For the text-containing cell, return its midpoint in (X, Y) coordinate format. 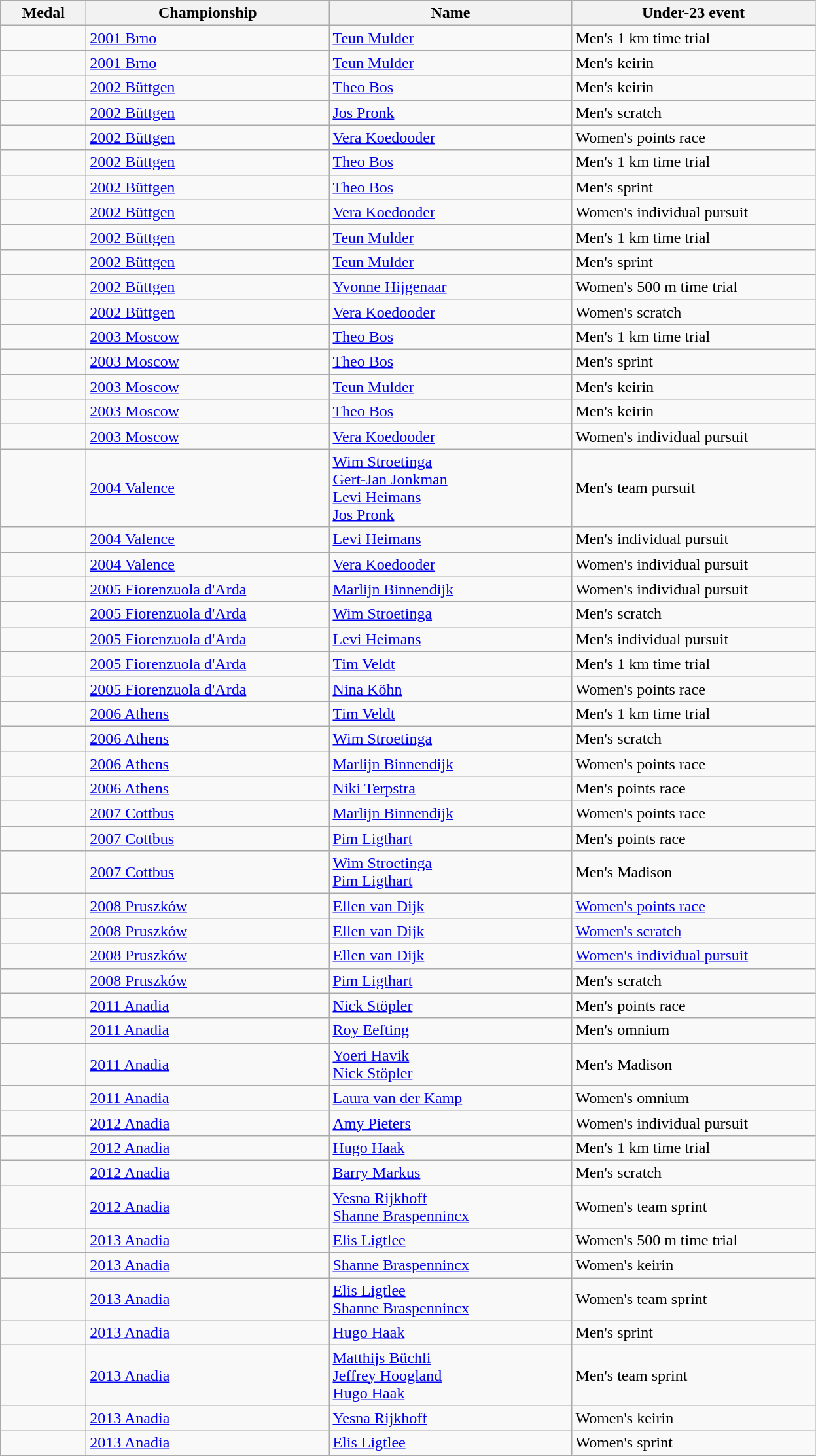
Wim StroetingaPim Ligthart (450, 872)
Men's team pursuit (694, 488)
Women's sprint (694, 1443)
Barry Markus (450, 1173)
Men's omnium (694, 1030)
Under-23 event (694, 13)
Men's team sprint (694, 1375)
Yoeri HavikNick Stöpler (450, 1065)
Matthijs BüchliJeffrey HooglandHugo Haak (450, 1375)
Medal (43, 13)
Niki Terpstra (450, 789)
Roy Eefting (450, 1030)
Amy Pieters (450, 1123)
Wim StroetingaGert-Jan JonkmanLevi HeimansJos Pronk (450, 488)
Name (450, 13)
Nina Köhn (450, 689)
Laura van der Kamp (450, 1098)
Yesna RijkhoffShanne Braspennincx (450, 1206)
Jos Pronk (450, 113)
Elis LigtleeShanne Braspennincx (450, 1299)
Championship (208, 13)
Nick Stöpler (450, 1006)
Shanne Braspennincx (450, 1265)
Yesna Rijkhoff (450, 1418)
Women's omnium (694, 1098)
Yvonne Hijgenaar (450, 287)
